From the cell containing the given text, extract its center point as (X, Y) coordinate. 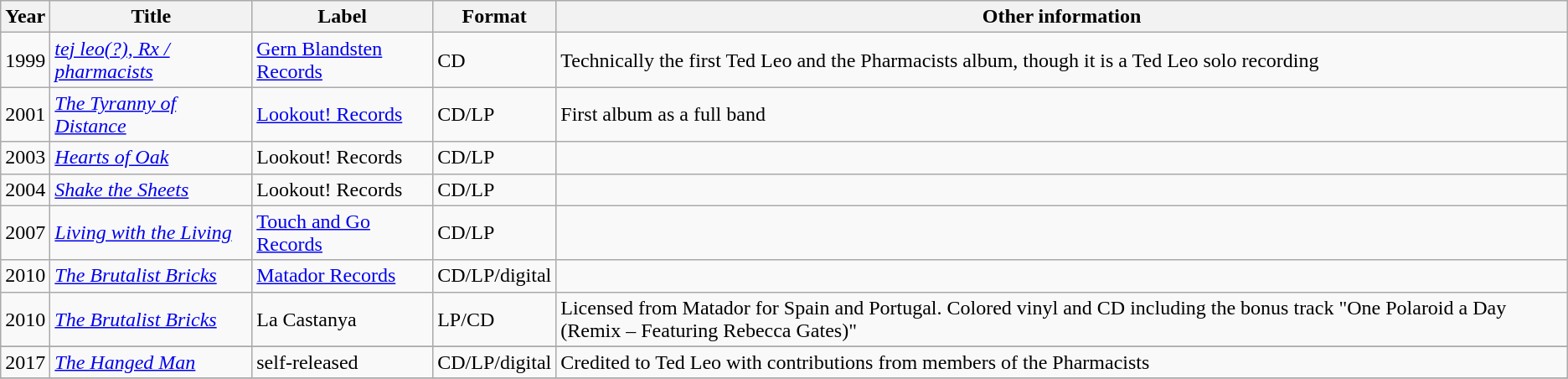
1999 (25, 60)
Licensed from Matador for Spain and Portugal. Colored vinyl and CD including the bonus track "One Polaroid a Day (Remix – Featuring Rebecca Gates)" (1062, 319)
La Castanya (343, 319)
CD (494, 60)
Touch and Go Records (343, 233)
Year (25, 17)
Label (343, 17)
Gern Blandsten Records (343, 60)
2017 (25, 362)
Living with the Living (151, 233)
2003 (25, 158)
Matador Records (343, 276)
Hearts of Oak (151, 158)
Technically the first Ted Leo and the Pharmacists album, though it is a Ted Leo solo recording (1062, 60)
2001 (25, 114)
The Tyranny of Distance (151, 114)
First album as a full band (1062, 114)
Format (494, 17)
tej leo(?), Rx / pharmacists (151, 60)
Shake the Sheets (151, 189)
Title (151, 17)
LP/CD (494, 319)
Credited to Ted Leo with contributions from members of the Pharmacists (1062, 362)
2007 (25, 233)
The Hanged Man (151, 362)
self-released (343, 362)
2004 (25, 189)
Other information (1062, 17)
